For the text-containing cell, return its midpoint in [x, y] coordinate format. 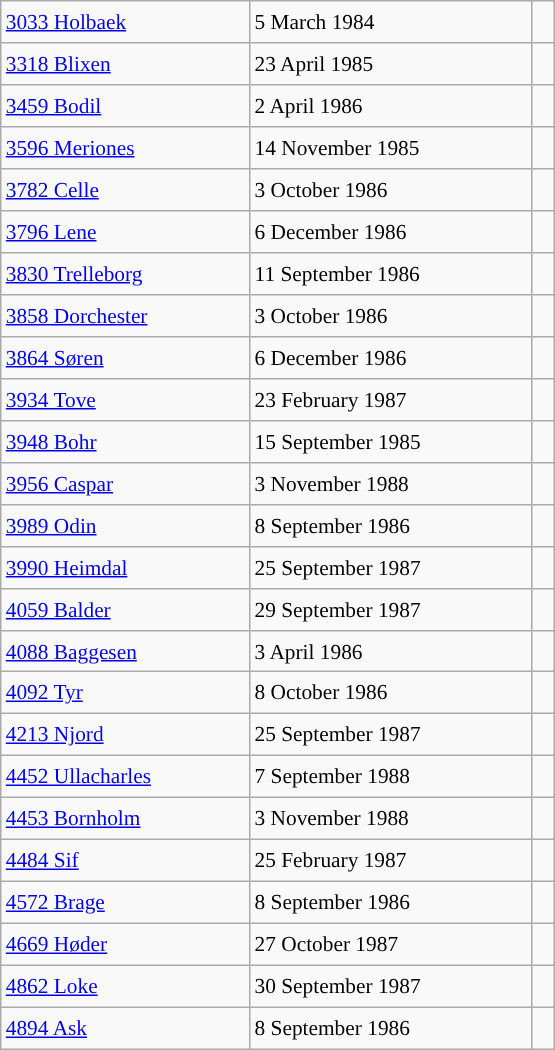
4092 Tyr [126, 693]
4484 Sif [126, 861]
3596 Meriones [126, 148]
7 September 1988 [391, 777]
25 February 1987 [391, 861]
5 March 1984 [391, 22]
8 October 1986 [391, 693]
4088 Baggesen [126, 651]
3858 Dorchester [126, 316]
30 September 1987 [391, 986]
4059 Balder [126, 609]
4862 Loke [126, 986]
4213 Njord [126, 735]
4452 Ullacharles [126, 777]
3990 Heimdal [126, 567]
4894 Ask [126, 1028]
3864 Søren [126, 358]
3033 Holbaek [126, 22]
15 September 1985 [391, 441]
3956 Caspar [126, 483]
27 October 1987 [391, 945]
23 April 1985 [391, 64]
3934 Tove [126, 399]
4669 Høder [126, 945]
2 April 1986 [391, 106]
23 February 1987 [391, 399]
4572 Brage [126, 903]
4453 Bornholm [126, 819]
3948 Bohr [126, 441]
3830 Trelleborg [126, 274]
3 April 1986 [391, 651]
3989 Odin [126, 525]
29 September 1987 [391, 609]
11 September 1986 [391, 274]
3782 Celle [126, 190]
14 November 1985 [391, 148]
3459 Bodil [126, 106]
3318 Blixen [126, 64]
3796 Lene [126, 232]
